Return [x, y] of the center of cell containing provided text 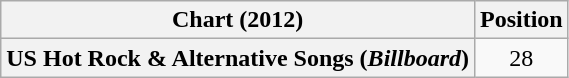
US Hot Rock & Alternative Songs (Billboard) [238, 58]
28 [521, 58]
Position [521, 20]
Chart (2012) [238, 20]
